Identify which cell holds the provided text, then report its [X, Y] central coordinate. 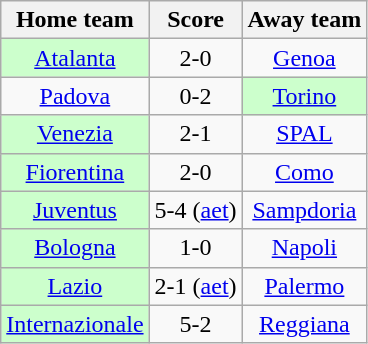
2-1 [196, 134]
Napoli [304, 248]
Bologna [75, 248]
2-1 (aet) [196, 286]
1-0 [196, 248]
Padova [75, 96]
SPAL [304, 134]
5-2 [196, 324]
Atalanta [75, 58]
Torino [304, 96]
Genoa [304, 58]
Venezia [75, 134]
Sampdoria [304, 210]
Internazionale [75, 324]
Fiorentina [75, 172]
Juventus [75, 210]
Como [304, 172]
Reggiana [304, 324]
Away team [304, 20]
Lazio [75, 286]
Score [196, 20]
Palermo [304, 286]
5-4 (aet) [196, 210]
Home team [75, 20]
0-2 [196, 96]
